For the text-containing cell, return its midpoint in [x, y] coordinate format. 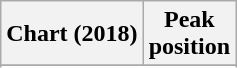
Peakposition [189, 34]
Chart (2018) [72, 34]
